Return the (X, Y) coordinate for the center point of the cell that contains the specified text.  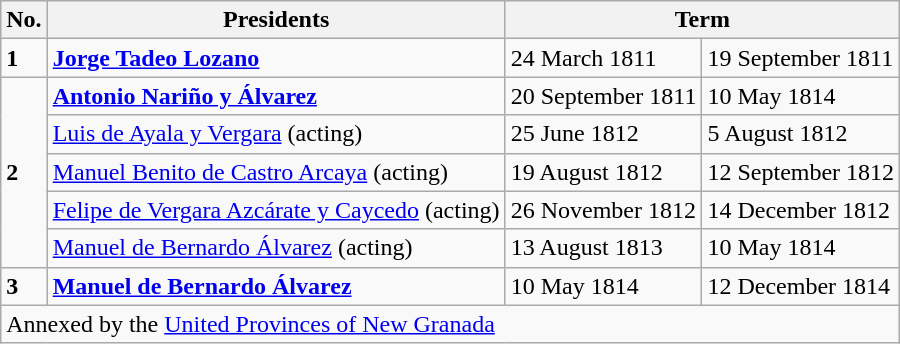
5 August 1812 (801, 134)
Manuel Benito de Castro Arcaya (acting) (276, 172)
3 (24, 286)
Annexed by the United Provinces of New Granada (450, 324)
Felipe de Vergara Azcárate y Caycedo (acting) (276, 210)
2 (24, 172)
No. (24, 20)
Antonio Nariño y Álvarez (276, 96)
12 December 1814 (801, 286)
14 December 1812 (801, 210)
24 March 1811 (604, 58)
19 September 1811 (801, 58)
12 September 1812 (801, 172)
Presidents (276, 20)
20 September 1811 (604, 96)
Manuel de Bernardo Álvarez (acting) (276, 248)
1 (24, 58)
Luis de Ayala y Vergara (acting) (276, 134)
25 June 1812 (604, 134)
19 August 1812 (604, 172)
Jorge Tadeo Lozano (276, 58)
26 November 1812 (604, 210)
Term (702, 20)
13 August 1813 (604, 248)
Manuel de Bernardo Álvarez (276, 286)
